Output the [X, Y] coordinate of the center of the cell containing the given text.  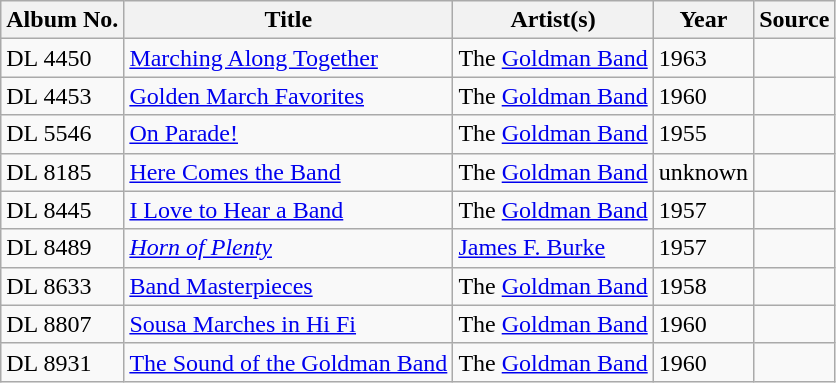
unknown [703, 172]
Title [288, 20]
On Parade! [288, 134]
1958 [703, 286]
The Sound of the Goldman Band [288, 362]
Here Comes the Band [288, 172]
1955 [703, 134]
Source [794, 20]
Artist(s) [553, 20]
DL 4450 [62, 58]
DL 5546 [62, 134]
Marching Along Together [288, 58]
DL 8489 [62, 248]
Album No. [62, 20]
Horn of Plenty [288, 248]
I Love to Hear a Band [288, 210]
Band Masterpieces [288, 286]
Golden March Favorites [288, 96]
DL 4453 [62, 96]
James F. Burke [553, 248]
1963 [703, 58]
DL 8185 [62, 172]
Year [703, 20]
Sousa Marches in Hi Fi [288, 324]
DL 8807 [62, 324]
DL 8445 [62, 210]
DL 8931 [62, 362]
DL 8633 [62, 286]
